Output the [X, Y] coordinate of the center of the cell containing the given text.  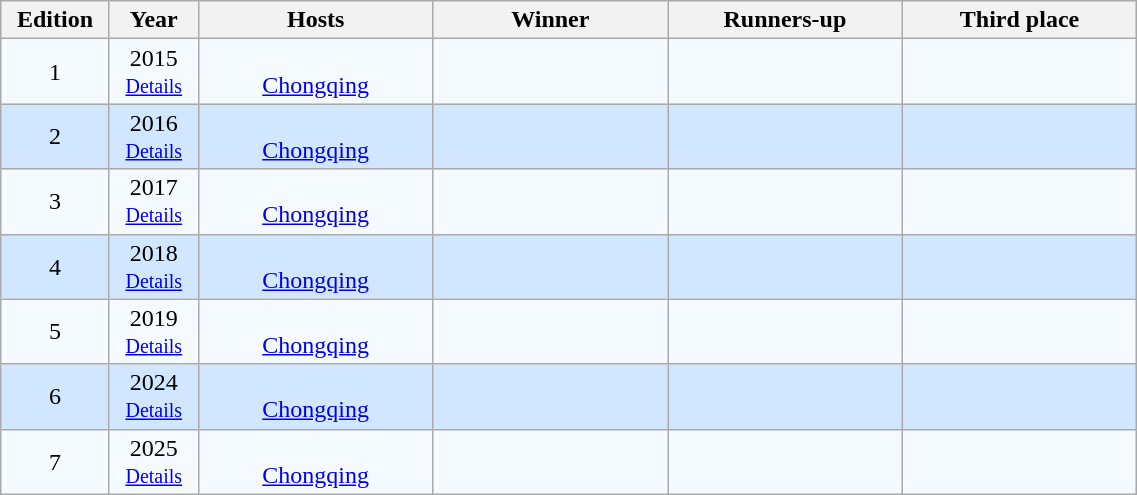
2024Details [154, 396]
6 [55, 396]
1 [55, 72]
2019Details [154, 332]
2025Details [154, 462]
Winner [550, 20]
2016Details [154, 136]
2017Details [154, 202]
3 [55, 202]
4 [55, 266]
2 [55, 136]
Year [154, 20]
Hosts [316, 20]
Runners-up [786, 20]
Edition [55, 20]
7 [55, 462]
2015Details [154, 72]
Third place [1020, 20]
5 [55, 332]
2018Details [154, 266]
